Scan for the cell matching the given text and deliver its (X, Y) coordinate at center. 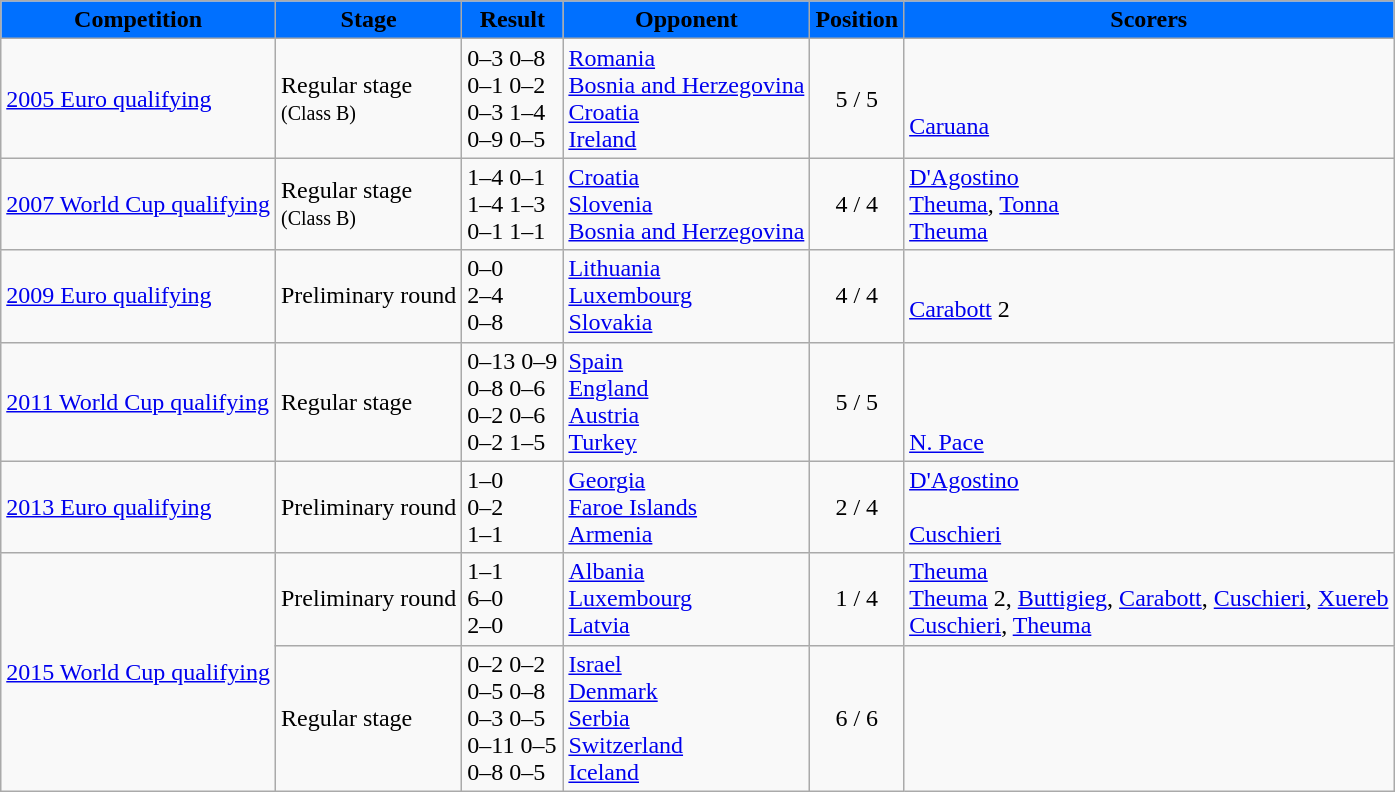
Romania Bosnia and Herzegovina Croatia Ireland (686, 98)
Caruana (1149, 98)
Position (857, 20)
0–2 0–20–5 0–80–3 0–50–11 0–50–8 0–5 (512, 718)
Scorers (1149, 20)
2013 Euro qualifying (138, 507)
N. Pace (1149, 402)
2011 World Cup qualifying (138, 402)
2007 World Cup qualifying (138, 204)
1 / 4 (857, 599)
2005 Euro qualifying (138, 98)
Competition (138, 20)
D'AgostinoTheuma, TonnaTheuma (1149, 204)
0–13 0–90–8 0–60–2 0–60–2 1–5 (512, 402)
Georgia Faroe Islands Armenia (686, 507)
D'AgostinoCuschieri (1149, 507)
Spain England Austria Turkey (686, 402)
1–00–21–1 (512, 507)
6 / 6 (857, 718)
2 / 4 (857, 507)
Stage (368, 20)
2015 World Cup qualifying (138, 672)
Opponent (686, 20)
1–4 0–11–4 1–30–1 1–1 (512, 204)
Croatia Slovenia Bosnia and Herzegovina (686, 204)
TheumaTheuma 2, Buttigieg, Carabott, Cuschieri, XuerebCuschieri, Theuma (1149, 599)
Carabott 2 (1149, 296)
0–02–40–8 (512, 296)
Lithuania Luxembourg Slovakia (686, 296)
Result (512, 20)
2009 Euro qualifying (138, 296)
1–16–02–0 (512, 599)
0–3 0–80–1 0–20–3 1–40–9 0–5 (512, 98)
Albania Luxembourg Latvia (686, 599)
Israel Denmark Serbia Switzerland Iceland (686, 718)
